Provide the [x, y] coordinate of the cell's center where the given text is located.  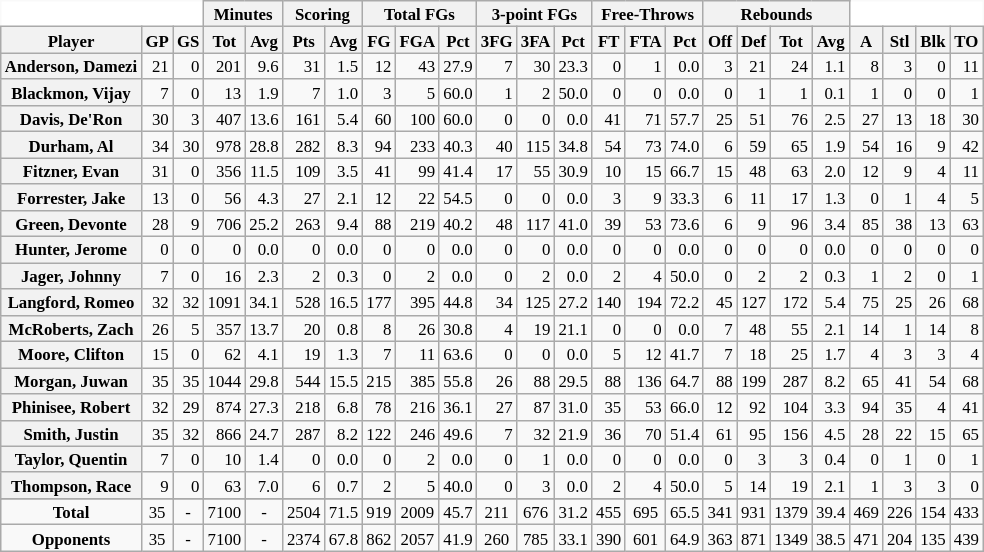
2009 [418, 512]
40.3 [458, 145]
109 [304, 171]
15.5 [344, 381]
0.8 [344, 328]
Phinisee, Robert [72, 407]
Minutes [242, 14]
56 [224, 197]
57.7 [685, 119]
407 [224, 119]
0.1 [831, 93]
100 [418, 119]
34.1 [264, 302]
3.3 [831, 407]
199 [754, 381]
Durham, Al [72, 145]
1091 [224, 302]
211 [497, 512]
45 [720, 302]
64.7 [685, 381]
104 [791, 407]
39.4 [831, 512]
871 [754, 538]
282 [304, 145]
40.2 [458, 224]
218 [304, 407]
874 [224, 407]
125 [536, 302]
FT [608, 40]
0.7 [344, 486]
Moore, Clifton [72, 355]
Taylor, Quentin [72, 459]
117 [536, 224]
4.5 [831, 433]
Fitzner, Evan [72, 171]
3-point FGs [534, 14]
71.5 [344, 512]
471 [866, 538]
455 [608, 512]
96 [791, 224]
115 [536, 145]
785 [536, 538]
4.3 [264, 197]
Free-Throws [648, 14]
38 [900, 224]
357 [224, 328]
Jager, Johnny [72, 276]
65.5 [685, 512]
Player [72, 40]
Total FGs [420, 14]
395 [418, 302]
Stl [900, 40]
Blk [932, 40]
1044 [224, 381]
Green, Devonte [72, 224]
194 [646, 302]
978 [224, 145]
23.3 [573, 66]
74.0 [685, 145]
45.7 [458, 512]
54.5 [458, 197]
931 [754, 512]
6.8 [344, 407]
29.8 [264, 381]
127 [754, 302]
21.9 [573, 433]
1349 [791, 538]
226 [900, 512]
70 [646, 433]
7.0 [264, 486]
2374 [304, 538]
122 [378, 433]
72.2 [685, 302]
92 [754, 407]
Hunter, Jerome [72, 250]
866 [224, 433]
2.3 [264, 276]
433 [966, 512]
1.4 [264, 459]
31.0 [573, 407]
695 [646, 512]
233 [418, 145]
1.1 [831, 66]
156 [791, 433]
51 [754, 119]
39 [608, 224]
3.5 [344, 171]
76 [791, 119]
63.6 [458, 355]
3FG [497, 40]
38.5 [831, 538]
42 [966, 145]
60 [378, 119]
9.6 [264, 66]
16.5 [344, 302]
706 [224, 224]
30.8 [458, 328]
Pts [304, 40]
Scoring [322, 14]
Anderson, Damezi [72, 66]
21.1 [573, 328]
FTA [646, 40]
McRoberts, Zach [72, 328]
78 [378, 407]
161 [304, 119]
41.0 [573, 224]
A [866, 40]
GP [157, 40]
363 [720, 538]
2.5 [831, 119]
33.3 [685, 197]
528 [304, 302]
140 [608, 302]
24.7 [264, 433]
260 [497, 538]
13.6 [264, 119]
135 [932, 538]
390 [608, 538]
2.0 [831, 171]
33.1 [573, 538]
59 [754, 145]
1379 [791, 512]
172 [791, 302]
439 [966, 538]
Total [72, 512]
Thompson, Race [72, 486]
75 [866, 302]
TO [966, 40]
24 [791, 66]
0.4 [831, 459]
469 [866, 512]
201 [224, 66]
601 [646, 538]
25.2 [264, 224]
204 [900, 538]
29 [188, 407]
87 [536, 407]
41.4 [458, 171]
66.7 [685, 171]
49.6 [458, 433]
219 [418, 224]
676 [536, 512]
263 [304, 224]
177 [378, 302]
27.2 [573, 302]
1.0 [344, 93]
Smith, Justin [72, 433]
34.8 [573, 145]
246 [418, 433]
36 [608, 433]
216 [418, 407]
61 [720, 433]
215 [378, 381]
544 [304, 381]
71 [646, 119]
66.0 [685, 407]
51.4 [685, 433]
Opponents [72, 538]
341 [720, 512]
64.9 [685, 538]
40 [497, 145]
30.9 [573, 171]
1.7 [831, 355]
2504 [304, 512]
1.5 [344, 66]
Rebounds [776, 14]
8.3 [344, 145]
31.2 [573, 512]
Off [720, 40]
27.9 [458, 66]
Davis, De'Ron [72, 119]
Blackmon, Vijay [72, 93]
FGA [418, 40]
13.7 [264, 328]
4.1 [264, 355]
9.4 [344, 224]
73.6 [685, 224]
41.7 [685, 355]
919 [378, 512]
Langford, Romeo [72, 302]
3FA [536, 40]
11.5 [264, 171]
44.8 [458, 302]
95 [754, 433]
41.9 [458, 538]
356 [224, 171]
GS [188, 40]
154 [932, 512]
Forrester, Jake [72, 197]
43 [418, 66]
85 [866, 224]
99 [418, 171]
62 [224, 355]
29.5 [573, 381]
2057 [418, 538]
20 [304, 328]
73 [646, 145]
67.8 [344, 538]
3.4 [831, 224]
385 [418, 381]
40.0 [458, 486]
Morgan, Juwan [72, 381]
Def [754, 40]
55.8 [458, 381]
862 [378, 538]
36.1 [458, 407]
27.3 [264, 407]
FG [378, 40]
136 [646, 381]
28.8 [264, 145]
